Output the (X, Y) coordinate of the center of the cell containing the given text.  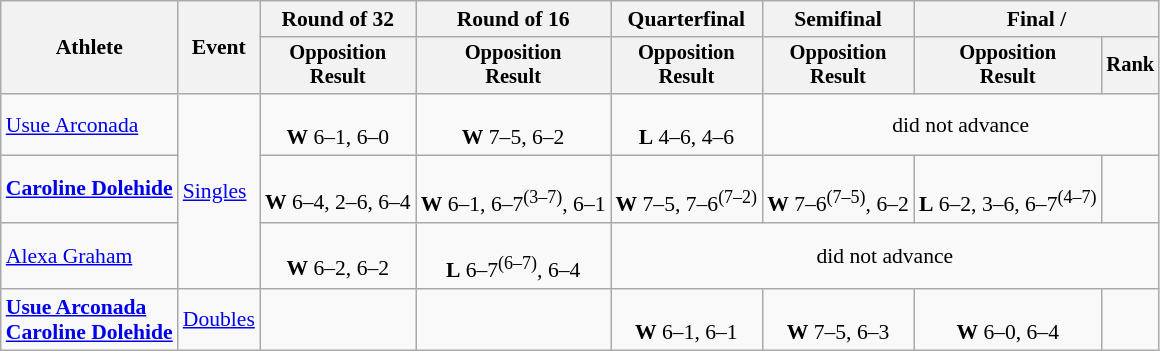
Round of 16 (514, 19)
W 6–4, 2–6, 6–4 (338, 190)
Athlete (90, 48)
Usue Arconada (90, 124)
Alexa Graham (90, 256)
W 7–5, 6–2 (514, 124)
W 7–5, 7–6(7–2) (687, 190)
L 6–7(6–7), 6–4 (514, 256)
W 7–6(7–5), 6–2 (838, 190)
Usue ArconadaCaroline Dolehide (90, 320)
Singles (219, 192)
Doubles (219, 320)
W 6–0, 6–4 (1008, 320)
L 4–6, 4–6 (687, 124)
Quarterfinal (687, 19)
Rank (1131, 66)
W 7–5, 6–3 (838, 320)
Round of 32 (338, 19)
W 6–1, 6–7(3–7), 6–1 (514, 190)
Event (219, 48)
Caroline Dolehide (90, 190)
W 6–2, 6–2 (338, 256)
W 6–1, 6–0 (338, 124)
L 6–2, 3–6, 6–7(4–7) (1008, 190)
W 6–1, 6–1 (687, 320)
Semifinal (838, 19)
Final / (1036, 19)
